Provide the [x, y] coordinate of the cell's center where the given text is located.  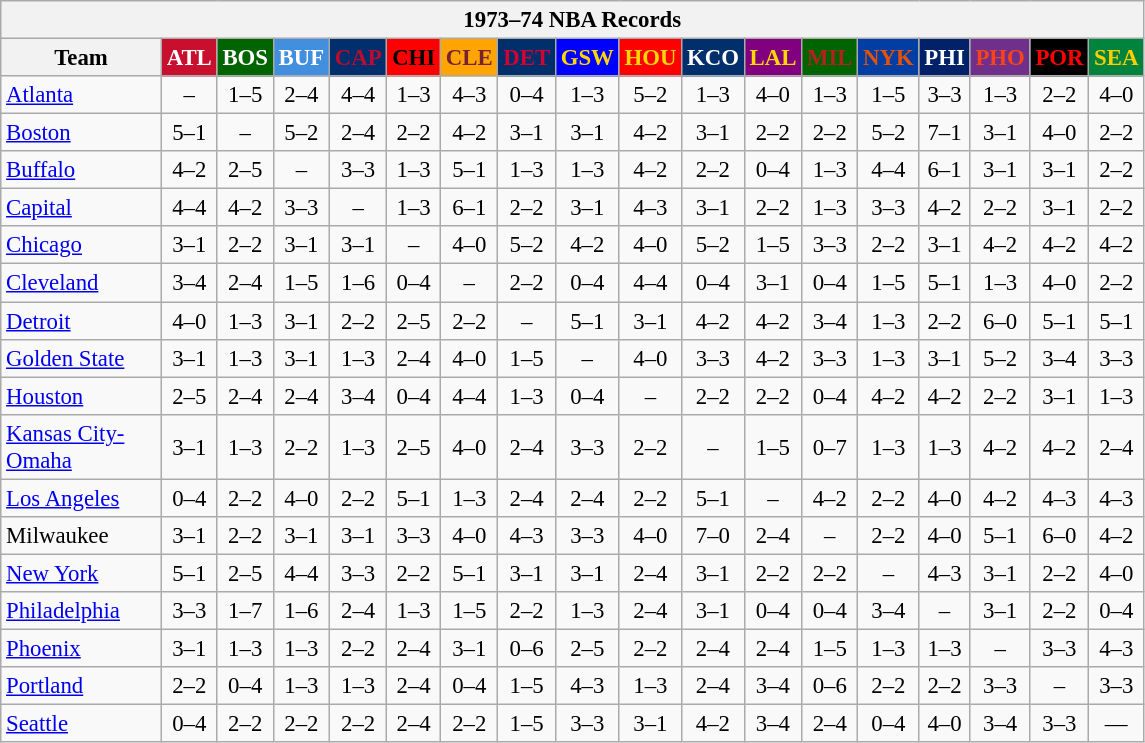
GSW [587, 58]
1–7 [245, 611]
PHO [1000, 58]
CLE [470, 58]
1973–74 NBA Records [572, 20]
Seattle [82, 724]
0–7 [830, 446]
CHI [414, 58]
ATL [189, 58]
Houston [82, 396]
BUF [301, 58]
POR [1060, 58]
7–0 [714, 536]
Chicago [82, 245]
Cleveland [82, 283]
— [1116, 724]
Boston [82, 133]
BOS [245, 58]
NYK [888, 58]
Buffalo [82, 170]
Milwaukee [82, 536]
KCO [714, 58]
Detroit [82, 321]
Golden State [82, 358]
Portland [82, 686]
7–1 [944, 133]
Los Angeles [82, 498]
CAP [358, 58]
Kansas City-Omaha [82, 446]
SEA [1116, 58]
MIL [830, 58]
DET [526, 58]
Team [82, 58]
Atlanta [82, 95]
New York [82, 573]
Capital [82, 208]
Philadelphia [82, 611]
PHI [944, 58]
HOU [650, 58]
LAL [772, 58]
Phoenix [82, 648]
